Determine the [X, Y] coordinate at the center of the cell enclosing the given text.  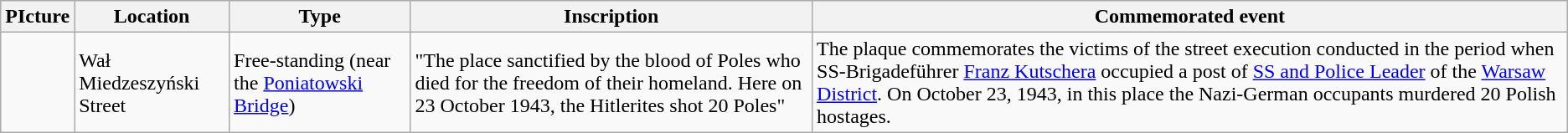
PIcture [38, 17]
Location [152, 17]
Inscription [611, 17]
Type [320, 17]
Wał Miedzeszyński Street [152, 82]
Free-standing (near the Poniatowski Bridge) [320, 82]
Commemorated event [1190, 17]
"The place sanctified by the blood of Poles who died for the freedom of their homeland. Here on 23 October 1943, the Hitlerites shot 20 Poles" [611, 82]
